Provide the (X, Y) coordinate of the cell's center where the given text is located.  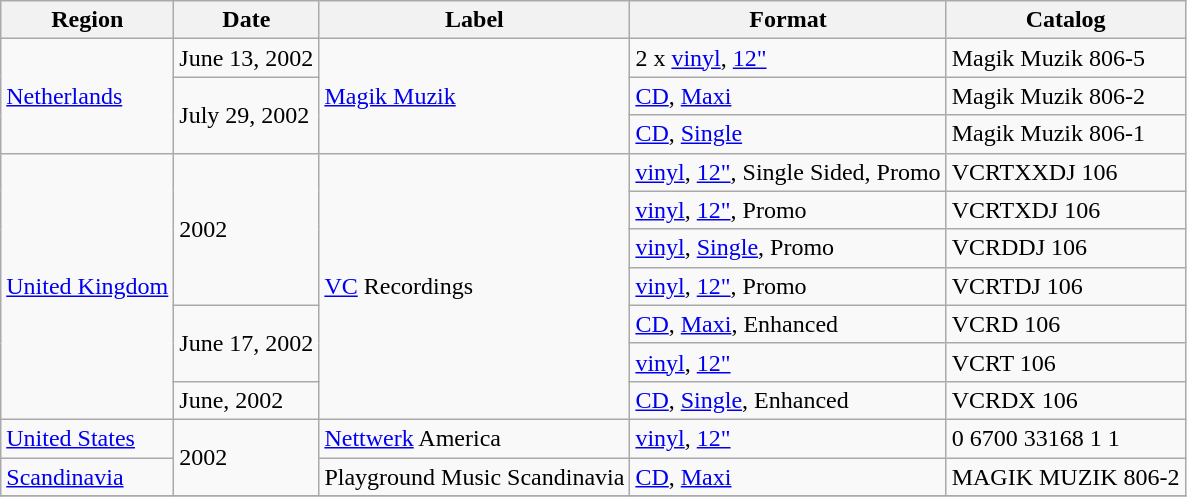
VC Recordings (474, 286)
Netherlands (88, 96)
Date (246, 20)
Format (788, 20)
VCRT 106 (1066, 362)
Magik Muzik 806-2 (1066, 96)
CD, Single (788, 134)
VCRDDJ 106 (1066, 248)
June 13, 2002 (246, 58)
United Kingdom (88, 286)
MAGIK MUZIK 806-2 (1066, 477)
Magik Muzik (474, 96)
Catalog (1066, 20)
Playground Music Scandinavia (474, 477)
Nettwerk America (474, 438)
CD, Single, Enhanced (788, 400)
vinyl, Single, Promo (788, 248)
June, 2002 (246, 400)
Magik Muzik 806-1 (1066, 134)
July 29, 2002 (246, 115)
United States (88, 438)
VCRD 106 (1066, 324)
2 x vinyl, 12" (788, 58)
Label (474, 20)
Region (88, 20)
VCRTXXDJ 106 (1066, 172)
Magik Muzik 806-5 (1066, 58)
CD, Maxi, Enhanced (788, 324)
VCRDX 106 (1066, 400)
0 6700 33168 1 1 (1066, 438)
VCRTDJ 106 (1066, 286)
June 17, 2002 (246, 343)
Scandinavia (88, 477)
VCRTXDJ 106 (1066, 210)
vinyl, 12", Single Sided, Promo (788, 172)
